For the text-containing cell, return its midpoint in [x, y] coordinate format. 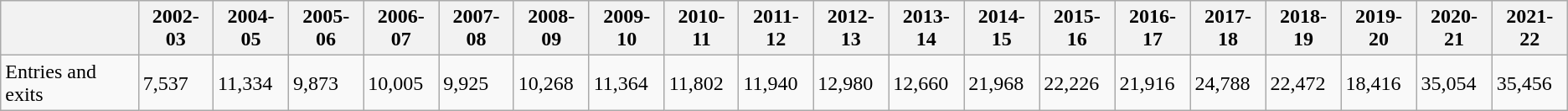
10,005 [401, 82]
11,364 [627, 82]
11,334 [250, 82]
2020-21 [1454, 29]
2018-19 [1303, 29]
21,968 [1002, 82]
2015-16 [1077, 29]
2011-12 [776, 29]
18,416 [1379, 82]
2014-15 [1002, 29]
21,916 [1153, 82]
22,226 [1077, 82]
2012-13 [851, 29]
12,660 [926, 82]
2016-17 [1153, 29]
10,268 [551, 82]
2005-06 [325, 29]
9,925 [476, 82]
12,980 [851, 82]
7,537 [176, 82]
2017-18 [1228, 29]
2013-14 [926, 29]
24,788 [1228, 82]
35,456 [1529, 82]
2006-07 [401, 29]
11,802 [702, 82]
2009-10 [627, 29]
2008-09 [551, 29]
2021-22 [1529, 29]
2004-05 [250, 29]
2007-08 [476, 29]
35,054 [1454, 82]
11,940 [776, 82]
22,472 [1303, 82]
2002-03 [176, 29]
Entries and exits [70, 82]
2010-11 [702, 29]
2019-20 [1379, 29]
9,873 [325, 82]
